Scan for the cell matching the given text and deliver its (X, Y) coordinate at center. 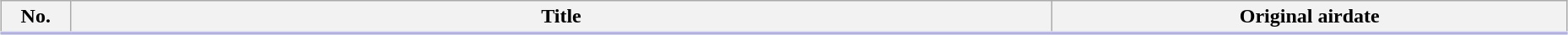
Original airdate (1310, 17)
Title (561, 17)
No. (35, 17)
